Provide the [X, Y] coordinate of the cell's center where the given text is located.  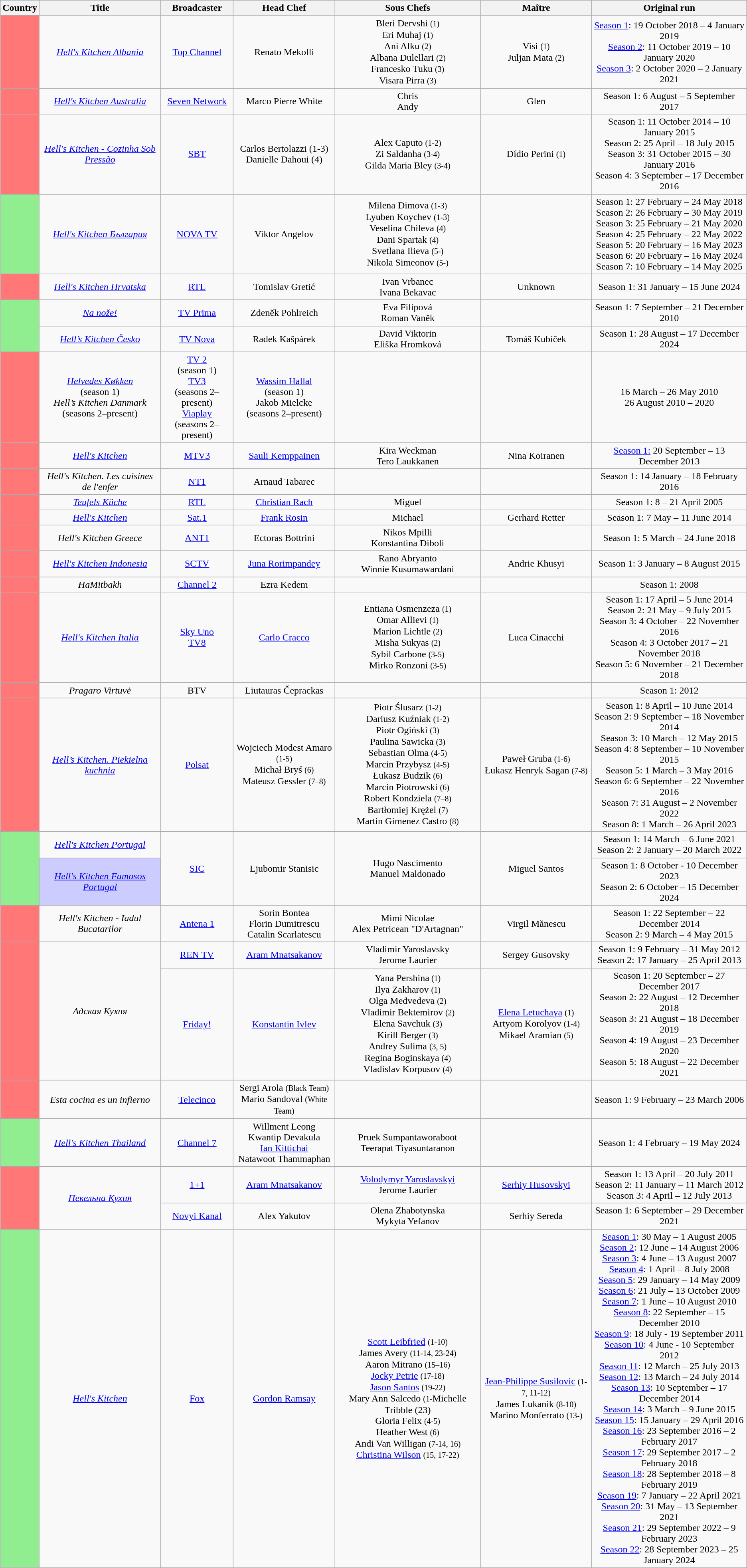
Milena Dimova (1-3)Lyuben Koychev (1-3)Veselina Chileva (4)Dani Spartak (4)Svetlana Ilieva (5-)Nikola Simeonov (5-) [407, 234]
Sergey Gusovsky [536, 955]
Season 1: 8 – 21 April 2005 [669, 502]
Channel 7 [197, 1143]
Carlos Bertolazzi (1-3)Danielle Dahoui (4) [284, 154]
Season 1: 14 March – 6 June 2021Season 2: 2 January – 20 March 2022 [669, 845]
Hell’s Kitchen. Piekielna kuchnia [100, 765]
Hell's Kitchen Thailand [100, 1143]
Nina Koiranen [536, 455]
Hell's Kitchen Australia [100, 101]
16 March – 26 May 2010 26 August 2010 – 2020 [669, 397]
Hell's Kitchen Portugal [100, 845]
Pruek SumpantaworabootTeerapat Tiyasuntaranon [407, 1143]
Hell's Kitchen Albania [100, 52]
Hell’s Kitchen Česko [100, 339]
TV Nova [197, 339]
Arnaud Tabarec [284, 482]
Ectoras Bottrini [284, 538]
Glen [536, 101]
1+1 [197, 1185]
Esta cocina es un infierno [100, 1100]
Hell's Kitchen - Cozinha Sob Pressão [100, 154]
Visi (1)Juljan Mata (2) [536, 52]
NOVA TV [197, 234]
Vladimir YaroslavskyJerome Laurier [407, 955]
Antena 1 [197, 924]
Season 1: 19 October 2018 – 4 January 2019Season 2: 11 October 2019 – 10 January 2020Season 3: 2 October 2020 – 2 January 2021 [669, 52]
Bleri Dervshi (1)Eri Muhaj (1)Ani Alku (2)Albana Dulellari (2)Francesko Tuku (3)Visara Pirra (3) [407, 52]
Konstantin Ivlev [284, 1024]
Tomislav Gretić [284, 287]
BTV [197, 690]
Пекельна Кухня [100, 1198]
Willment LeongKwantip DevakulaIan KittichaiNatawoot Thammaphan [284, 1143]
Season 1: 5 March – 24 June 2018 [669, 538]
Hugo Nascimento Manuel Maldonado [407, 868]
Novyi Kanal [197, 1216]
Paweł Gruba (1-6)Łukasz Henryk Sagan (7-8) [536, 765]
Hell's Kitchen Hrvatska [100, 287]
Rano AbryantoWinnie Kusumawardani [407, 564]
Season 1: 2008 [669, 585]
NT1 [197, 482]
Hell's Kitchen Famosos Portugal [100, 882]
Radek Kašpárek [284, 339]
Maître [536, 8]
Sauli Kemppainen [284, 455]
Title [100, 8]
Season 1: 9 February – 23 March 2006 [669, 1100]
Mimi Nicolae Alex Petricean "D'Artagnan" [407, 924]
Elena Letuchaya (1)Artyom Korolyov (1-4)Mikael Aramian (5) [536, 1024]
Tomáš Kubíček [536, 339]
Sorin BonteaFlorin DumitrescuCatalin Scarlatescu [284, 924]
Season 1: 13 April – 20 July 2011Season 2: 11 January – 11 March 2012Season 3: 4 April – 12 July 2013 [669, 1185]
Season 1: 3 January – 8 August 2015 [669, 564]
Entiana Osmenzeza (1)Omar Allievi (1)Marion Lichtle (2)Misha Sukyas (2)Sybil Carbone (3-5)Mirko Ronzoni (3-5) [407, 637]
Carlo Cracco [284, 637]
Season 1: 9 February – 31 May 2012Season 2: 17 January – 25 April 2013 [669, 955]
SIC [197, 868]
Teufels Küche [100, 502]
Friday! [197, 1024]
Season 1: 20 September – 13 December 2013 [669, 455]
Chris Andy [407, 101]
Season 1: 22 September – 22 December 2014Season 2: 9 March – 4 May 2015 [669, 924]
Telecinco [197, 1100]
Renato Mekolli [284, 52]
Unknown [536, 287]
Ljubomir Stanisic [284, 868]
Pragaro Virtuvė [100, 690]
Polsat [197, 765]
Ezra Kedem [284, 585]
Season 1: 7 May – 11 June 2014 [669, 517]
Olena ZhabotynskaMykyta Yefanov [407, 1216]
Sat.1 [197, 517]
Volodymyr YaroslavskyiJerome Laurier [407, 1185]
Kira WeckmanTero Laukkanen [407, 455]
REN TV [197, 955]
Hell's Kitchen Greece [100, 538]
Адская Кухня [100, 1011]
Marco Pierre White [284, 101]
Season 1: 6 August – 5 September 2017 [669, 101]
Serhiy Sereda [536, 1216]
Viktor Angelov [284, 234]
SBT [197, 154]
Wojciech Modest Amaro (1-5)Michał Bryś (6)Mateusz Gessler (7–8) [284, 765]
Season 1: 6 September – 29 December 2021 [669, 1216]
Alex Yakutov [284, 1216]
Head Chef [284, 8]
Sky UnoTV8 [197, 637]
Hell's Kitchen. Les cuisines de l'enfer [100, 482]
Hell's Kitchen Italia [100, 637]
Na nože! [100, 313]
Channel 2 [197, 585]
Alex Caputo (1-2)Zi Saldanha (3-4)Gilda Maria Bley (3-4) [407, 154]
Luca Cinacchi [536, 637]
Seven Network [197, 101]
Virgil Mănescu [536, 924]
Fox [197, 1398]
Andrie Khusyi [536, 564]
Dídio Perini (1) [536, 154]
Eva FilipováRoman Vaněk [407, 313]
Christian Rach [284, 502]
Season 1: 8 October - 10 December 2023 Season 2: 6 October – 15 December 2024 [669, 882]
Nikos MpilliKonstantina Diboli [407, 538]
Gordon Ramsay [284, 1398]
Juna Rorimpandey [284, 564]
Season 1: 14 January – 18 February 2016 [669, 482]
Broadcaster [197, 8]
Jean-Philippe Susilovic (1-7, 11-12)James Lukanik (8-10)Marino Monferrato (13-) [536, 1398]
Season 1: 4 February – 19 May 2024 [669, 1143]
Sous Chefs [407, 8]
ANT1 [197, 538]
HaMitbakh [100, 585]
Zdeněk Pohlreich [284, 313]
Miguel [407, 502]
MTV3 [197, 455]
Helvedes Køkken (season 1)Hell’s Kitchen Danmark(seasons 2–present) [100, 397]
TV 2(season 1)TV3(seasons 2–present)Viaplay(seasons 2–present) [197, 397]
Country [20, 8]
Michael [407, 517]
Gerhard Retter [536, 517]
Season 1: 7 September – 21 December 2010 [669, 313]
SCTV [197, 564]
Ivan VrbanecIvana Bekavac [407, 287]
Liutauras Čeprackas [284, 690]
Wassim Hallal(season 1)Jakob Mielcke(seasons 2–present) [284, 397]
TV Prima [197, 313]
Top Channel [197, 52]
Miguel Santos [536, 868]
Serhiy Husovskyi [536, 1185]
Original run [669, 8]
Season 1: 31 January – 15 June 2024 [669, 287]
Sergi Arola (Black Team)Mario Sandoval (White Team) [284, 1100]
David ViktorinEliška Hromková [407, 339]
Hell's Kitchen България [100, 234]
Season 1: 2012 [669, 690]
Hell's Kitchen Indonesia [100, 564]
Hell's Kitchen - Iadul Bucatarilor [100, 924]
Season 1: 28 August – 17 December 2024 [669, 339]
Frank Rosin [284, 517]
